Determine the (X, Y) coordinate at the center of the cell enclosing the given text.  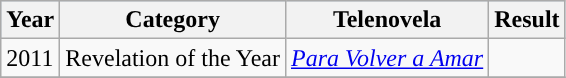
Year (30, 20)
Telenovela (386, 20)
2011 (30, 58)
Revelation of the Year (173, 58)
Para Volver a Amar (386, 58)
Result (527, 20)
Category (173, 20)
